Detect which cell encompasses the target text, then output its [x, y] center coordinate. 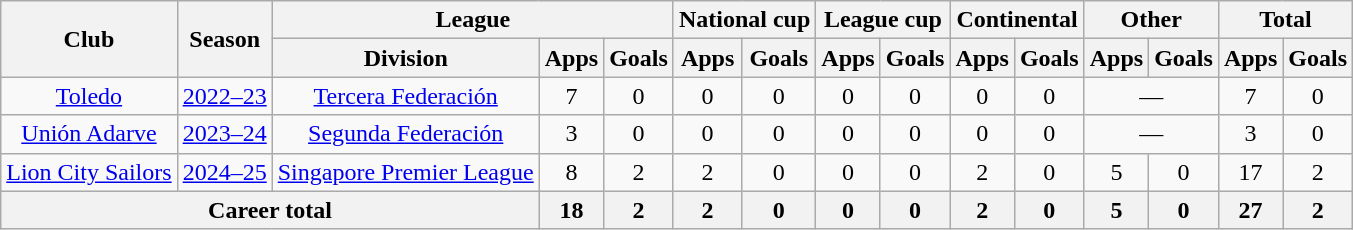
18 [571, 210]
Club [89, 39]
2024–25 [224, 172]
League [472, 20]
Continental [1017, 20]
Career total [270, 210]
Other [1151, 20]
8 [571, 172]
Toledo [89, 96]
Tercera Federación [406, 96]
Lion City Sailors [89, 172]
Unión Adarve [89, 134]
League cup [883, 20]
Total [1285, 20]
National cup [744, 20]
2023–24 [224, 134]
Division [406, 58]
Singapore Premier League [406, 172]
Season [224, 39]
27 [1250, 210]
Segunda Federación [406, 134]
17 [1250, 172]
2022–23 [224, 96]
